Scan for the cell matching the given text and deliver its [x, y] coordinate at center. 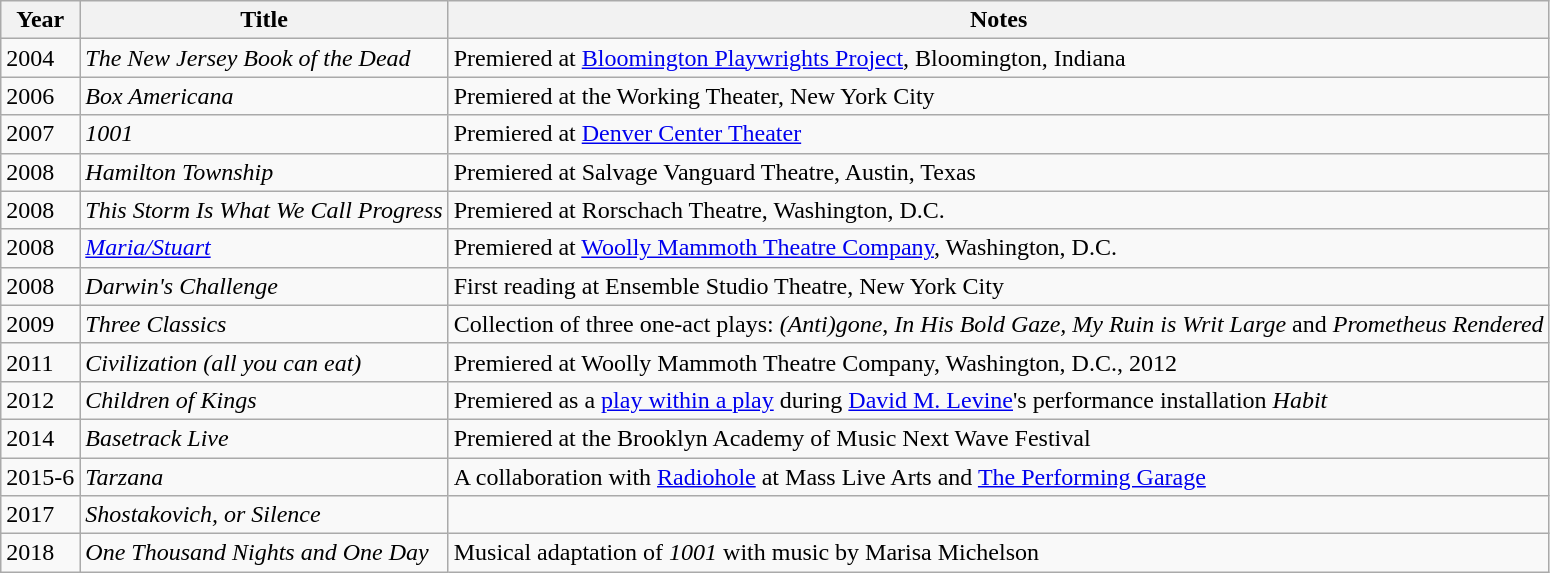
Maria/Stuart [264, 248]
Collection of three one-act plays: (Anti)gone, In His Bold Gaze, My Ruin is Writ Large and Prometheus Rendered [998, 324]
Premiered at Woolly Mammoth Theatre Company, Washington, D.C., 2012 [998, 362]
Civilization (all you can eat) [264, 362]
Shostakovich, or Silence [264, 515]
Premiered at Salvage Vanguard Theatre, Austin, Texas [998, 172]
Hamilton Township [264, 172]
Title [264, 20]
Premiered at Rorschach Theatre, Washington, D.C. [998, 210]
Children of Kings [264, 400]
Premiered at Denver Center Theater [998, 134]
Premiered at Woolly Mammoth Theatre Company, Washington, D.C. [998, 248]
2015-6 [40, 477]
Premiered as a play within a play during David M. Levine's performance installation Habit [998, 400]
2014 [40, 438]
2006 [40, 96]
This Storm Is What We Call Progress [264, 210]
Premiered at the Working Theater, New York City [998, 96]
2007 [40, 134]
2011 [40, 362]
Year [40, 20]
Tarzana [264, 477]
Box Americana [264, 96]
Basetrack Live [264, 438]
2017 [40, 515]
Musical adaptation of 1001 with music by Marisa Michelson [998, 553]
The New Jersey Book of the Dead [264, 58]
2018 [40, 553]
Three Classics [264, 324]
1001 [264, 134]
2004 [40, 58]
Darwin's Challenge [264, 286]
Notes [998, 20]
Premiered at Bloomington Playwrights Project, Bloomington, Indiana [998, 58]
2009 [40, 324]
A collaboration with Radiohole at Mass Live Arts and The Performing Garage [998, 477]
First reading at Ensemble Studio Theatre, New York City [998, 286]
2012 [40, 400]
One Thousand Nights and One Day [264, 553]
Premiered at the Brooklyn Academy of Music Next Wave Festival [998, 438]
